Find where the given text appears and provide that cell's center as [X, Y] coordinate. 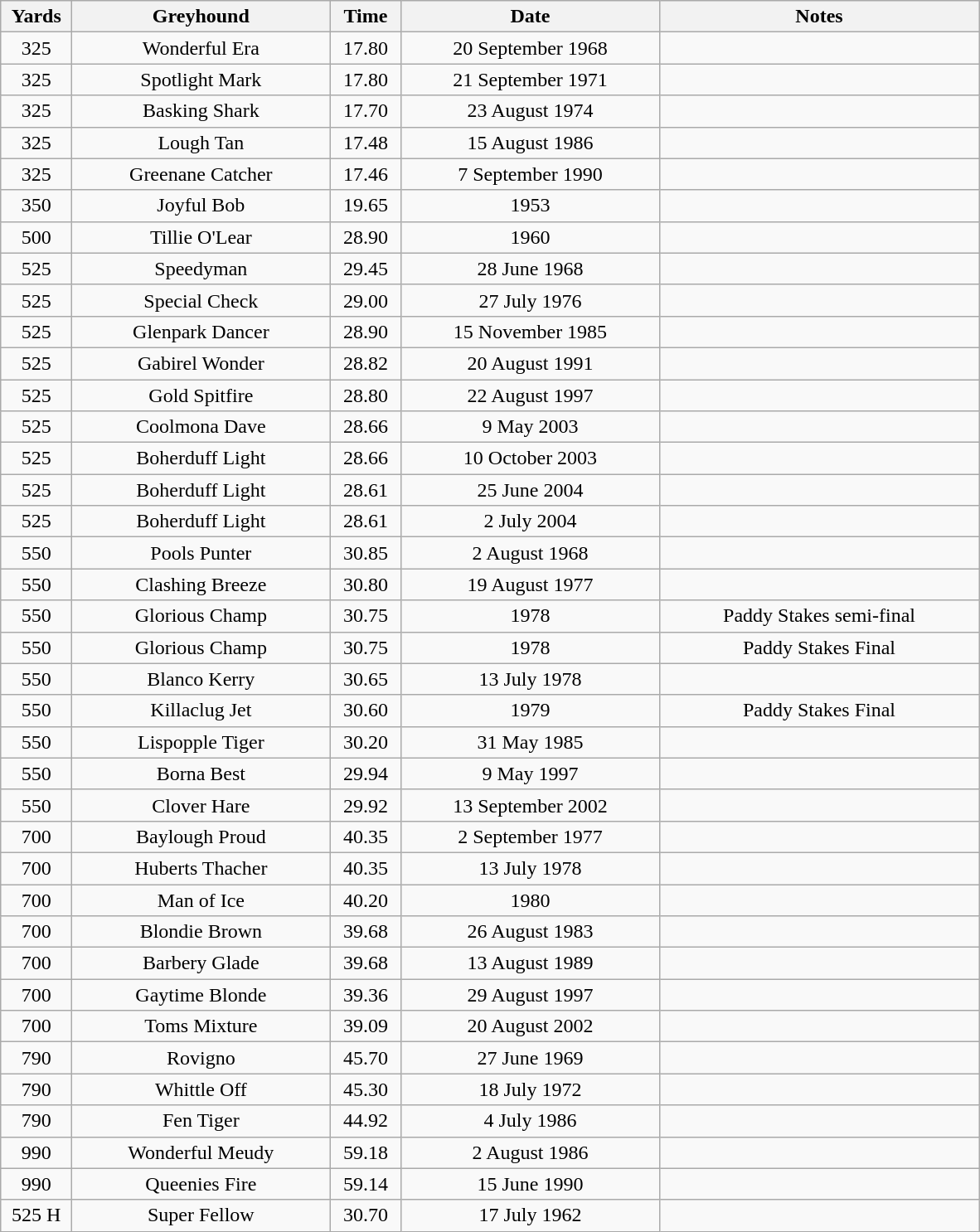
15 June 1990 [531, 1184]
44.92 [366, 1121]
Baylough Proud [201, 837]
30.20 [366, 742]
19.65 [366, 206]
Tillie O'Lear [201, 237]
350 [36, 206]
9 May 1997 [531, 774]
Queenies Fire [201, 1184]
59.14 [366, 1184]
1953 [531, 206]
30.60 [366, 711]
Man of Ice [201, 900]
Blanco Kerry [201, 679]
1979 [531, 711]
17.46 [366, 174]
1960 [531, 237]
29.00 [366, 300]
2 September 1977 [531, 837]
Time [366, 17]
Notes [819, 17]
Super Fellow [201, 1215]
26 August 1983 [531, 932]
Huberts Thacher [201, 868]
18 July 1972 [531, 1089]
29.92 [366, 805]
25 June 2004 [531, 490]
Basking Shark [201, 111]
Wonderful Era [201, 48]
39.36 [366, 995]
Yards [36, 17]
21 September 1971 [531, 80]
Whittle Off [201, 1089]
27 July 1976 [531, 300]
30.85 [366, 553]
28 June 1968 [531, 269]
19 August 1977 [531, 584]
15 August 1986 [531, 143]
Clashing Breeze [201, 584]
1980 [531, 900]
Gaytime Blonde [201, 995]
2 July 2004 [531, 521]
Joyful Bob [201, 206]
Special Check [201, 300]
27 June 1969 [531, 1058]
7 September 1990 [531, 174]
30.80 [366, 584]
2 August 1986 [531, 1152]
28.82 [366, 363]
22 August 1997 [531, 395]
Glenpark Dancer [201, 332]
Rovigno [201, 1058]
39.09 [366, 1026]
500 [36, 237]
28.80 [366, 395]
Spotlight Mark [201, 80]
20 August 2002 [531, 1026]
Pools Punter [201, 553]
29.45 [366, 269]
Greenane Catcher [201, 174]
31 May 1985 [531, 742]
Clover Hare [201, 805]
Blondie Brown [201, 932]
4 July 1986 [531, 1121]
30.65 [366, 679]
23 August 1974 [531, 111]
Toms Mixture [201, 1026]
20 August 1991 [531, 363]
Paddy Stakes semi-final [819, 616]
29 August 1997 [531, 995]
Killaclug Jet [201, 711]
45.30 [366, 1089]
Gold Spitfire [201, 395]
Speedyman [201, 269]
45.70 [366, 1058]
Coolmona Dave [201, 427]
17.48 [366, 143]
Borna Best [201, 774]
Lough Tan [201, 143]
9 May 2003 [531, 427]
17.70 [366, 111]
525 H [36, 1215]
Date [531, 17]
Fen Tiger [201, 1121]
2 August 1968 [531, 553]
30.70 [366, 1215]
Gabirel Wonder [201, 363]
Wonderful Meudy [201, 1152]
Greyhound [201, 17]
Barbery Glade [201, 963]
20 September 1968 [531, 48]
13 September 2002 [531, 805]
13 August 1989 [531, 963]
10 October 2003 [531, 458]
40.20 [366, 900]
59.18 [366, 1152]
Lispopple Tiger [201, 742]
29.94 [366, 774]
17 July 1962 [531, 1215]
15 November 1985 [531, 332]
